Find where the given text appears and provide that cell's center as [x, y] coordinate. 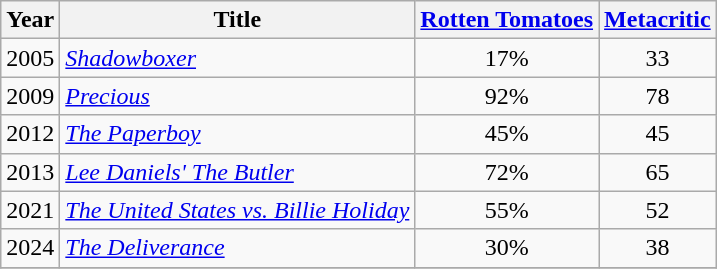
45 [658, 134]
45% [507, 134]
Shadowboxer [238, 58]
The Paperboy [238, 134]
Precious [238, 96]
2024 [30, 248]
55% [507, 210]
Rotten Tomatoes [507, 20]
2005 [30, 58]
Metacritic [658, 20]
65 [658, 172]
78 [658, 96]
38 [658, 248]
52 [658, 210]
30% [507, 248]
2009 [30, 96]
2013 [30, 172]
The United States vs. Billie Holiday [238, 210]
2012 [30, 134]
Year [30, 20]
17% [507, 58]
33 [658, 58]
Title [238, 20]
The Deliverance [238, 248]
72% [507, 172]
Lee Daniels' The Butler [238, 172]
2021 [30, 210]
92% [507, 96]
